Provide the (x, y) coordinate of the cell's center where the given text is located.  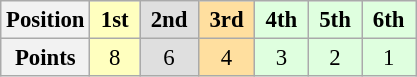
6 (170, 58)
8 (115, 58)
Points (46, 58)
2 (335, 58)
3 (282, 58)
2nd (170, 20)
5th (335, 20)
1st (115, 20)
6th (389, 20)
4 (226, 58)
Position (46, 20)
1 (389, 58)
4th (282, 20)
3rd (226, 20)
